From the cell containing the given text, extract its center point as (X, Y) coordinate. 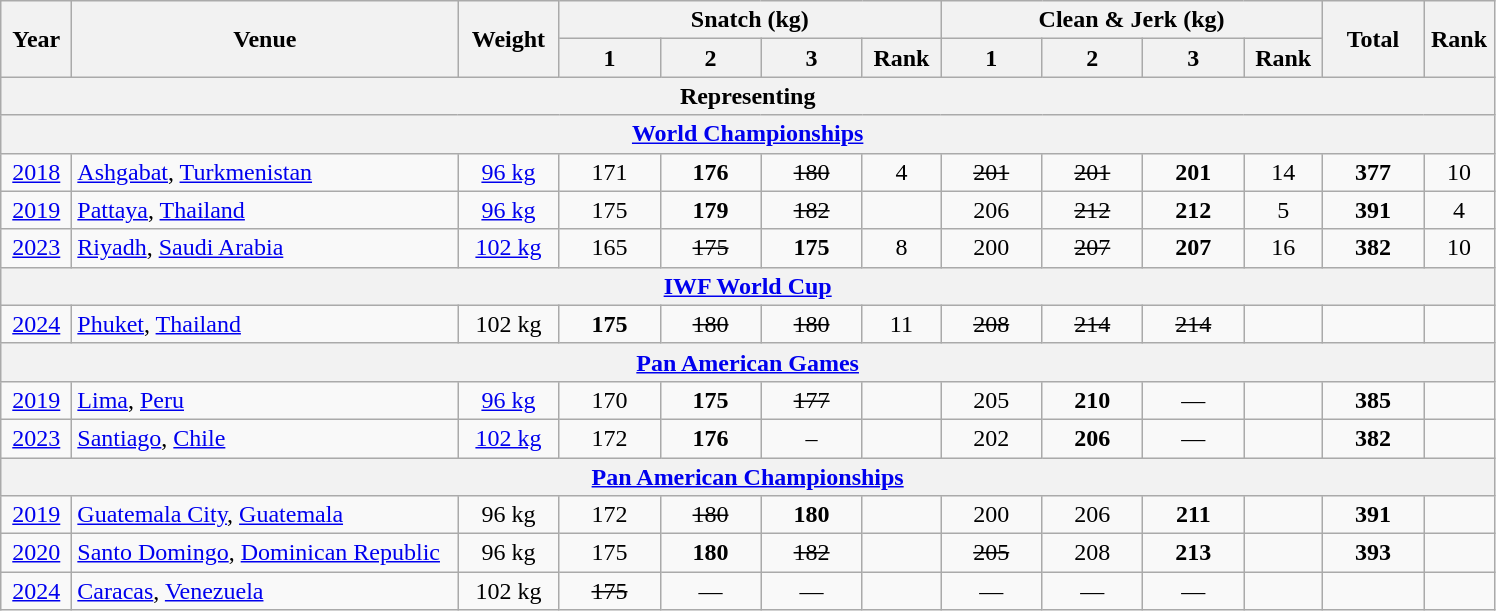
202 (992, 438)
171 (610, 172)
Ashgabat, Turkmenistan (265, 172)
213 (1194, 553)
179 (710, 210)
Pan American Games (748, 362)
11 (902, 324)
2018 (36, 172)
Pan American Championships (748, 477)
2020 (36, 553)
Representing (748, 96)
14 (1284, 172)
8 (902, 248)
Year (36, 39)
377 (1372, 172)
165 (610, 248)
Venue (265, 39)
170 (610, 400)
5 (1284, 210)
Pattaya, Thailand (265, 210)
– (812, 438)
Santiago, Chile (265, 438)
Total (1372, 39)
Phuket, Thailand (265, 324)
177 (812, 400)
385 (1372, 400)
Weight (508, 39)
Guatemala City, Guatemala (265, 515)
16 (1284, 248)
393 (1372, 553)
Snatch (kg) (750, 20)
210 (1092, 400)
Lima, Peru (265, 400)
Caracas, Venezuela (265, 591)
Riyadh, Saudi Arabia (265, 248)
IWF World Cup (748, 286)
Santo Domingo, Dominican Republic (265, 553)
211 (1194, 515)
Clean & Jerk (kg) (1132, 20)
World Championships (748, 134)
